Provide the (X, Y) coordinate of the cell's center where the given text is located.  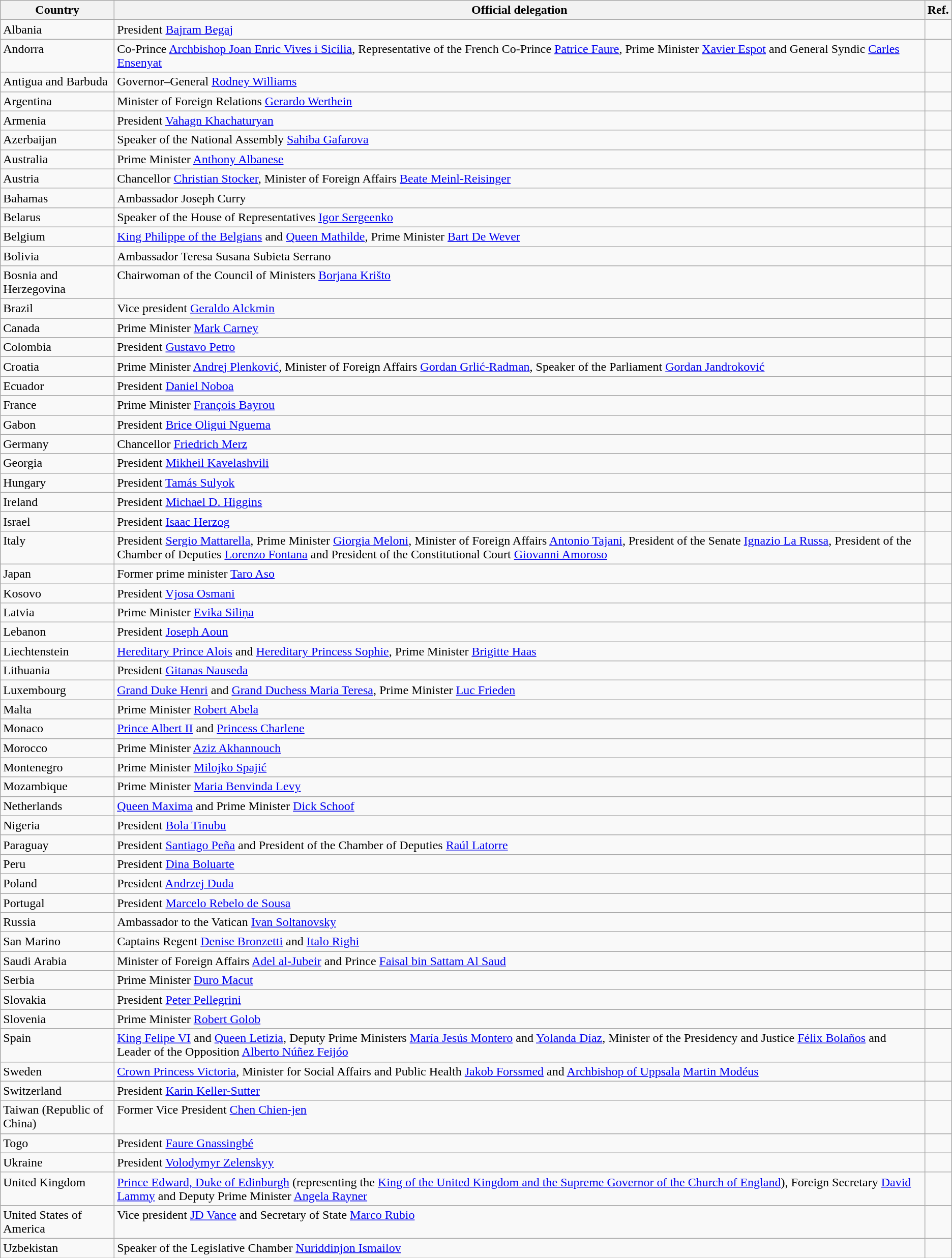
Argentina (57, 101)
President Tamás Sulyok (520, 483)
Belgium (57, 236)
Peru (57, 864)
Austria (57, 178)
Speaker of the Legislative Chamber Nuriddinjon Ismailov (520, 1248)
Taiwan (Republic of China) (57, 1117)
President Marcelo Rebelo de Sousa (520, 903)
President Dina Boluarte (520, 864)
Croatia (57, 367)
President Brice Oligui Nguema (520, 425)
Portugal (57, 903)
Italy (57, 547)
Prime Minister Mark Carney (520, 328)
United Kingdom (57, 1189)
Ambassador Joseph Curry (520, 198)
President Michael D. Higgins (520, 502)
Netherlands (57, 806)
Ecuador (57, 386)
Ambassador Teresa Susana Subieta Serrano (520, 256)
Israel (57, 521)
President Volodymyr Zelenskyy (520, 1162)
Albania (57, 29)
Ukraine (57, 1162)
Spain (57, 1045)
Chancellor Christian Stocker, Minister of Foreign Affairs Beate Meinl-Reisinger (520, 178)
Minister of Foreign Affairs Adel al-Jubeir and Prince Faisal bin Sattam Al Saud (520, 961)
Vice president JD Vance and Secretary of State Marco Rubio (520, 1221)
Morocco (57, 748)
Prime Minister Evika Siliņa (520, 613)
President Mikheil Kavelashvili (520, 463)
President Gustavo Petro (520, 347)
France (57, 405)
Colombia (57, 347)
Prime Minister Anthony Albanese (520, 159)
President Joseph Aoun (520, 632)
Bolivia (57, 256)
Japan (57, 574)
Vice president Geraldo Alckmin (520, 309)
Minister of Foreign Relations Gerardo Werthein (520, 101)
King Philippe of the Belgians and Queen Mathilde, Prime Minister Bart De Wever (520, 236)
Germany (57, 444)
Canada (57, 328)
Prime Minister Andrej Plenković, Minister of Foreign Affairs Gordan Grlić-Radman, Speaker of the Parliament Gordan Jandroković (520, 367)
Chairwoman of the Council of Ministers Borjana Krišto (520, 283)
Speaker of the National Assembly Sahiba Gafarova (520, 140)
Luxembourg (57, 690)
President Gitanas Nauseda (520, 671)
Former Vice President Chen Chien-jen (520, 1117)
Governor–General Rodney Williams (520, 82)
Bosnia and Herzegovina (57, 283)
President Vjosa Osmani (520, 593)
United States of America (57, 1221)
Togo (57, 1143)
Prime Minister Milojko Spajić (520, 767)
Azerbaijan (57, 140)
President Faure Gnassingbé (520, 1143)
Prime Minister Robert Abela (520, 709)
Lebanon (57, 632)
Crown Princess Victoria, Minister for Social Affairs and Public Health Jakob Forssmed and Archbishop of Uppsala Martin Modéus (520, 1071)
Uzbekistan (57, 1248)
Montenegro (57, 767)
Nigeria (57, 825)
San Marino (57, 942)
President Santiago Peña and President of the Chamber of Deputies Raúl Latorre (520, 845)
Grand Duke Henri and Grand Duchess Maria Teresa, Prime Minister Luc Frieden (520, 690)
Ref. (938, 10)
Belarus (57, 217)
Paraguay (57, 845)
President Andrzej Duda (520, 883)
Bahamas (57, 198)
Country (57, 10)
Slovenia (57, 1019)
Captains Regent Denise Bronzetti and Italo Righi (520, 942)
Liechtenstein (57, 651)
Ireland (57, 502)
Armenia (57, 121)
Prime Minister François Bayrou (520, 405)
President Karin Keller-Sutter (520, 1091)
Hereditary Prince Alois and Hereditary Princess Sophie, Prime Minister Brigitte Haas (520, 651)
Australia (57, 159)
Latvia (57, 613)
Malta (57, 709)
Slovakia (57, 1000)
Chancellor Friedrich Merz (520, 444)
Andorra (57, 56)
Antigua and Barbuda (57, 82)
Prime Minister Robert Golob (520, 1019)
Gabon (57, 425)
Kosovo (57, 593)
Georgia (57, 463)
President Bajram Begaj (520, 29)
Lithuania (57, 671)
Former prime minister Taro Aso (520, 574)
Brazil (57, 309)
Mozambique (57, 787)
President Isaac Herzog (520, 521)
Hungary (57, 483)
President Daniel Noboa (520, 386)
Switzerland (57, 1091)
Prince Albert II and Princess Charlene (520, 729)
Prime Minister Đuro Macut (520, 980)
President Peter Pellegrini (520, 1000)
Monaco (57, 729)
President Vahagn Khachaturyan (520, 121)
Queen Maxima and Prime Minister Dick Schoof (520, 806)
Russia (57, 922)
President Bola Tinubu (520, 825)
Prime Minister Maria Benvinda Levy (520, 787)
Ambassador to the Vatican Ivan Soltanovsky (520, 922)
Saudi Arabia (57, 961)
Speaker of the House of Representatives Igor Sergeenko (520, 217)
Prime Minister Aziz Akhannouch (520, 748)
Serbia (57, 980)
Official delegation (520, 10)
Sweden (57, 1071)
Poland (57, 883)
